Locate the cell with the specified text and output its [X, Y] center coordinate. 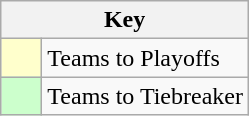
Teams to Tiebreaker [146, 96]
Teams to Playoffs [146, 58]
Key [125, 20]
